For the text-containing cell, return its midpoint in (X, Y) coordinate format. 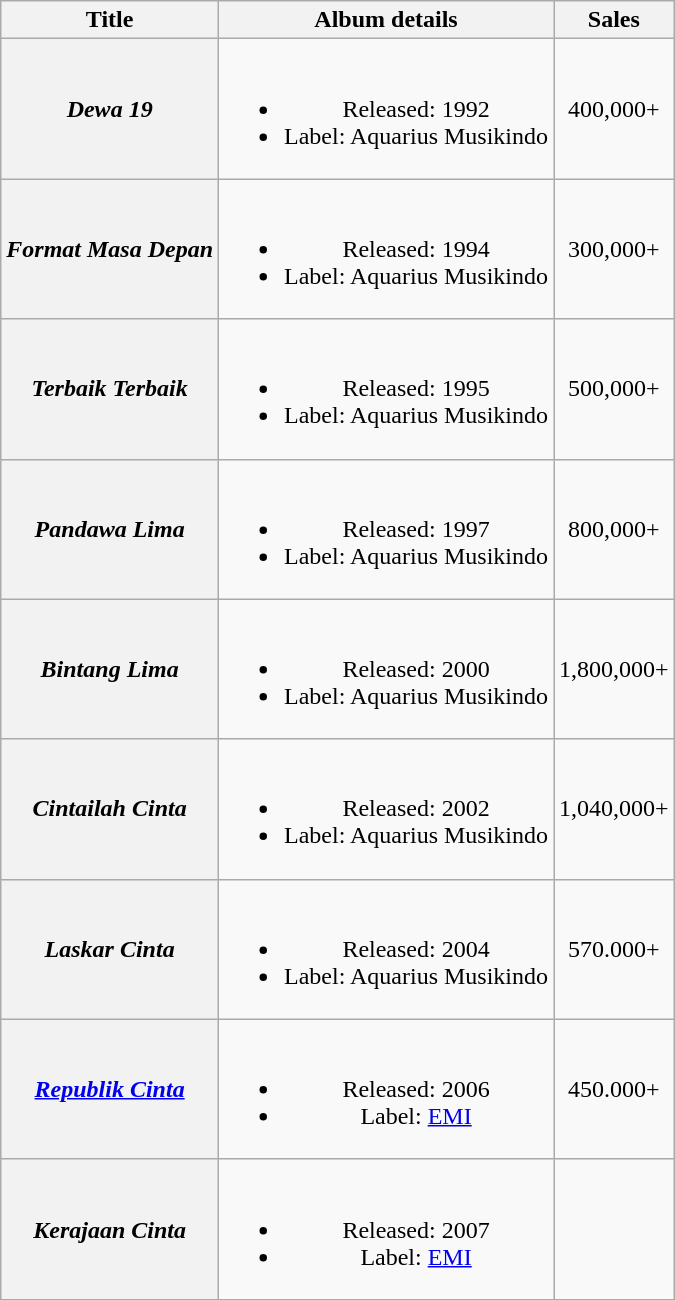
Kerajaan Cinta (110, 1229)
Album details (386, 20)
Laskar Cinta (110, 949)
Released: 1997Label: Aquarius Musikindo (386, 529)
450.000+ (614, 1089)
Released: 1994Label: Aquarius Musikindo (386, 249)
500,000+ (614, 389)
1,800,000+ (614, 669)
Sales (614, 20)
Format Masa Depan (110, 249)
Released: 2000Label: Aquarius Musikindo (386, 669)
Released: 2002Label: Aquarius Musikindo (386, 809)
1,040,000+ (614, 809)
570.000+ (614, 949)
Released: 2007Label: EMI (386, 1229)
Bintang Lima (110, 669)
Republik Cinta (110, 1089)
Pandawa Lima (110, 529)
Title (110, 20)
Cintailah Cinta (110, 809)
800,000+ (614, 529)
300,000+ (614, 249)
Dewa 19 (110, 109)
Released: 1995Label: Aquarius Musikindo (386, 389)
Released: 2006Label: EMI (386, 1089)
400,000+ (614, 109)
Released: 1992Label: Aquarius Musikindo (386, 109)
Released: 2004Label: Aquarius Musikindo (386, 949)
Terbaik Terbaik (110, 389)
